Scan for the cell matching the given text and deliver its (x, y) coordinate at center. 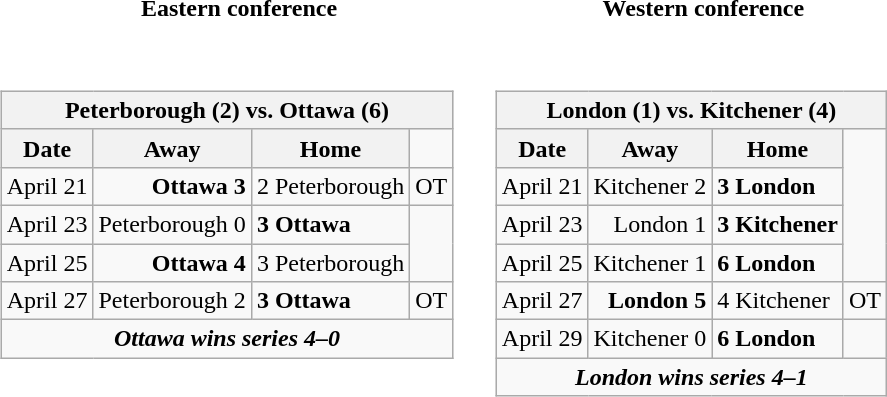
Kitchener 1 (650, 263)
Kitchener 2 (650, 186)
3 London (778, 186)
Ottawa wins series 4–0 (227, 339)
2 Peterborough (330, 186)
London 1 (650, 224)
Peterborough (2) vs. Ottawa (6) (227, 110)
London 5 (650, 301)
Peterborough 2 (172, 301)
Ottawa 4 (172, 263)
London (1) vs. Kitchener (4) (691, 110)
Kitchener 0 (650, 339)
London wins series 4–1 (691, 377)
April 29 (542, 339)
4 Kitchener (778, 301)
Peterborough 0 (172, 224)
3 Kitchener (778, 224)
Ottawa 3 (172, 186)
3 Peterborough (330, 263)
